From the cell containing the given text, extract its center point as (x, y) coordinate. 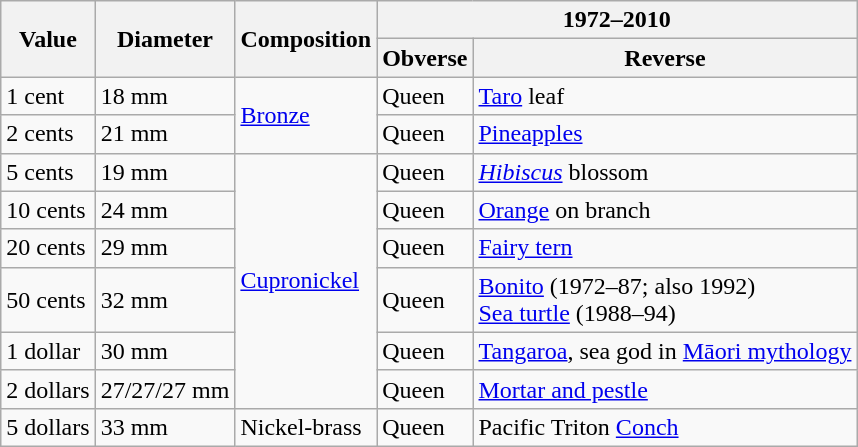
18 mm (165, 96)
Cupronickel (306, 280)
Tangaroa, sea god in Māori mythology (665, 351)
33 mm (165, 427)
50 cents (48, 300)
1972–2010 (617, 20)
1 cent (48, 96)
2 dollars (48, 389)
Fairy tern (665, 248)
Pineapples (665, 134)
5 dollars (48, 427)
21 mm (165, 134)
29 mm (165, 248)
Orange on branch (665, 210)
Reverse (665, 58)
Nickel-brass (306, 427)
Obverse (425, 58)
30 mm (165, 351)
Pacific Triton Conch (665, 427)
20 cents (48, 248)
32 mm (165, 300)
Bronze (306, 115)
2 cents (48, 134)
Mortar and pestle (665, 389)
5 cents (48, 172)
1 dollar (48, 351)
19 mm (165, 172)
10 cents (48, 210)
Value (48, 39)
Composition (306, 39)
24 mm (165, 210)
Hibiscus blossom (665, 172)
Taro leaf (665, 96)
27/27/27 mm (165, 389)
Bonito (1972–87; also 1992)Sea turtle (1988–94) (665, 300)
Diameter (165, 39)
